Provide the (X, Y) coordinate of the cell's center where the given text is located.  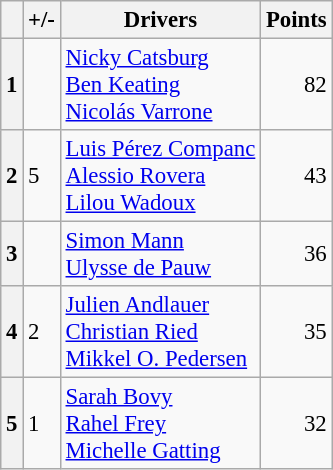
+/- (42, 20)
35 (296, 332)
Luis Pérez Companc Alessio Rovera Lilou Wadoux (160, 176)
Points (296, 20)
4 (12, 332)
Julien Andlauer Christian Ried Mikkel O. Pedersen (160, 332)
Sarah Bovy Rahel Frey Michelle Gatting (160, 424)
Nicky Catsburg Ben Keating Nicolás Varrone (160, 85)
3 (12, 254)
Simon Mann Ulysse de Pauw (160, 254)
43 (296, 176)
36 (296, 254)
Drivers (160, 20)
32 (296, 424)
82 (296, 85)
